Output the (x, y) coordinate of the center of the cell containing the given text.  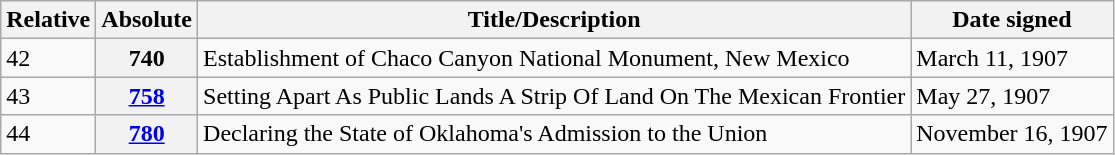
Setting Apart As Public Lands A Strip Of Land On The Mexican Frontier (554, 96)
March 11, 1907 (1012, 58)
May 27, 1907 (1012, 96)
Date signed (1012, 20)
44 (48, 134)
43 (48, 96)
Absolute (147, 20)
Establishment of Chaco Canyon National Monument, New Mexico (554, 58)
740 (147, 58)
Title/Description (554, 20)
Relative (48, 20)
Declaring the State of Oklahoma's Admission to the Union (554, 134)
780 (147, 134)
758 (147, 96)
November 16, 1907 (1012, 134)
42 (48, 58)
